Extract the (X, Y) coordinate from the center of the cell holding the provided text.  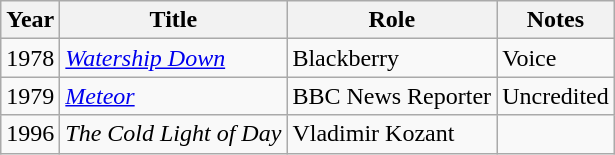
Year (30, 20)
Role (392, 20)
Meteor (174, 96)
Title (174, 20)
1996 (30, 134)
Notes (556, 20)
BBC News Reporter (392, 96)
Vladimir Kozant (392, 134)
1978 (30, 58)
Watership Down (174, 58)
Blackberry (392, 58)
The Cold Light of Day (174, 134)
Uncredited (556, 96)
1979 (30, 96)
Voice (556, 58)
